Scan for the cell matching the given text and deliver its (X, Y) coordinate at center. 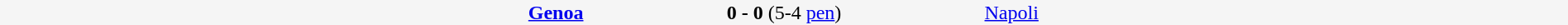
0 - 0 (5-4 pen) (784, 12)
Genoa (293, 12)
Napoli (1275, 12)
